Identify which cell holds the provided text, then report its (X, Y) central coordinate. 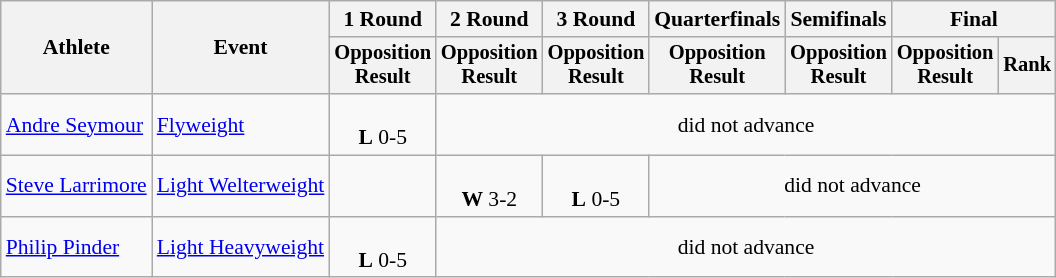
Event (241, 48)
2 Round (490, 19)
Steve Larrimore (76, 186)
Philip Pinder (76, 248)
Light Welterweight (241, 186)
Andre Seymour (76, 124)
3 Round (596, 19)
Flyweight (241, 124)
Rank (1027, 66)
W 3-2 (490, 186)
Quarterfinals (717, 19)
Final (974, 19)
1 Round (382, 19)
Semifinals (838, 19)
Light Heavyweight (241, 248)
Athlete (76, 48)
